From the cell containing the given text, extract its center point as (X, Y) coordinate. 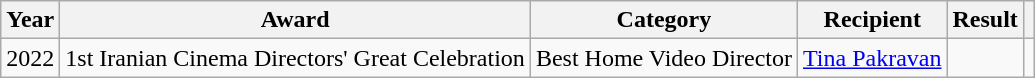
Result (985, 20)
Award (296, 20)
Category (664, 20)
Recipient (872, 20)
Best Home Video Director (664, 58)
1st Iranian Cinema Directors' Great Celebration (296, 58)
Tina Pakravan (872, 58)
2022 (30, 58)
Year (30, 20)
